Detect which cell encompasses the target text, then output its (X, Y) center coordinate. 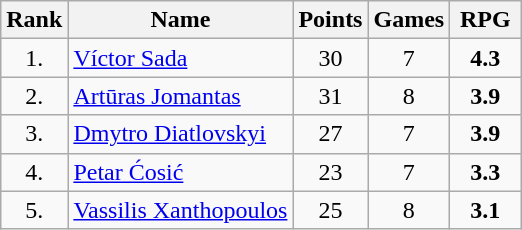
Games (409, 20)
Points (330, 20)
Dmytro Diatlovskyi (180, 134)
31 (330, 96)
Rank (34, 20)
Artūras Jomantas (180, 96)
1. (34, 58)
3.1 (486, 210)
25 (330, 210)
3.3 (486, 172)
Vassilis Xanthopoulos (180, 210)
3. (34, 134)
27 (330, 134)
2. (34, 96)
4.3 (486, 58)
Name (180, 20)
5. (34, 210)
Víctor Sada (180, 58)
RPG (486, 20)
4. (34, 172)
30 (330, 58)
Petar Ćosić (180, 172)
23 (330, 172)
